Output the [X, Y] coordinate of the center of the cell containing the given text.  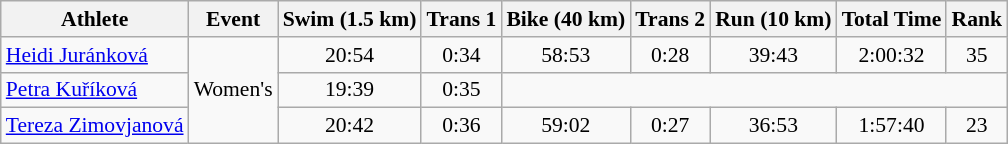
0:36 [461, 126]
Total Time [892, 19]
0:35 [461, 90]
Women's [234, 90]
0:27 [670, 126]
58:53 [566, 55]
1:57:40 [892, 126]
Heidi Juránková [95, 55]
Event [234, 19]
Trans 2 [670, 19]
Swim (1.5 km) [350, 19]
2:00:32 [892, 55]
0:28 [670, 55]
Petra Kuříková [95, 90]
Trans 1 [461, 19]
39:43 [773, 55]
20:54 [350, 55]
59:02 [566, 126]
Bike (40 km) [566, 19]
20:42 [350, 126]
0:34 [461, 55]
Run (10 km) [773, 19]
Athlete [95, 19]
19:39 [350, 90]
36:53 [773, 126]
35 [976, 55]
23 [976, 126]
Rank [976, 19]
Tereza Zimovjanová [95, 126]
